Identify which cell holds the provided text, then report its [x, y] central coordinate. 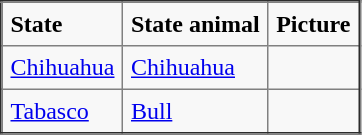
Picture [314, 24]
State animal [196, 24]
Tabasco [62, 111]
Bull [196, 111]
State [62, 24]
